Scan for the cell matching the given text and deliver its [X, Y] coordinate at center. 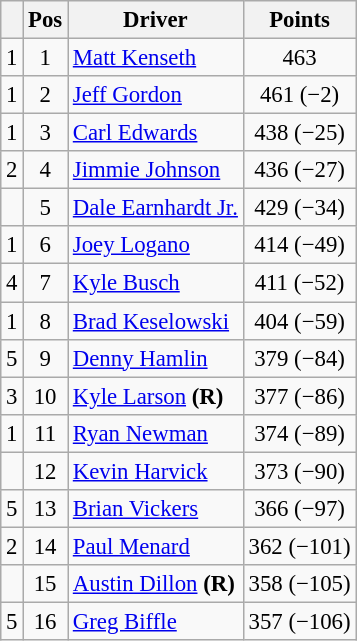
436 (−27) [300, 170]
Carl Edwards [156, 133]
Jimmie Johnson [156, 170]
Austin Dillon (R) [156, 584]
Kevin Harvick [156, 471]
373 (−90) [300, 471]
438 (−25) [300, 133]
Brad Keselowski [156, 321]
379 (−84) [300, 358]
Matt Kenseth [156, 58]
Brian Vickers [156, 509]
Joey Logano [156, 245]
Pos [46, 20]
10 [46, 396]
377 (−86) [300, 396]
Denny Hamlin [156, 358]
13 [46, 509]
Driver [156, 20]
6 [46, 245]
Paul Menard [156, 546]
463 [300, 58]
Points [300, 20]
11 [46, 433]
14 [46, 546]
429 (−34) [300, 208]
362 (−101) [300, 546]
Ryan Newman [156, 433]
Kyle Busch [156, 283]
Dale Earnhardt Jr. [156, 208]
9 [46, 358]
411 (−52) [300, 283]
Jeff Gordon [156, 95]
357 (−106) [300, 621]
15 [46, 584]
374 (−89) [300, 433]
414 (−49) [300, 245]
461 (−2) [300, 95]
12 [46, 471]
7 [46, 283]
Greg Biffle [156, 621]
16 [46, 621]
Kyle Larson (R) [156, 396]
8 [46, 321]
366 (−97) [300, 509]
358 (−105) [300, 584]
404 (−59) [300, 321]
